From the cell containing the given text, extract its center point as [x, y] coordinate. 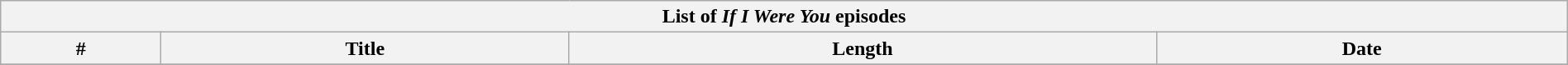
# [81, 48]
List of If I Were You episodes [784, 17]
Length [863, 48]
Title [366, 48]
Date [1361, 48]
